For the text-containing cell, return its midpoint in [X, Y] coordinate format. 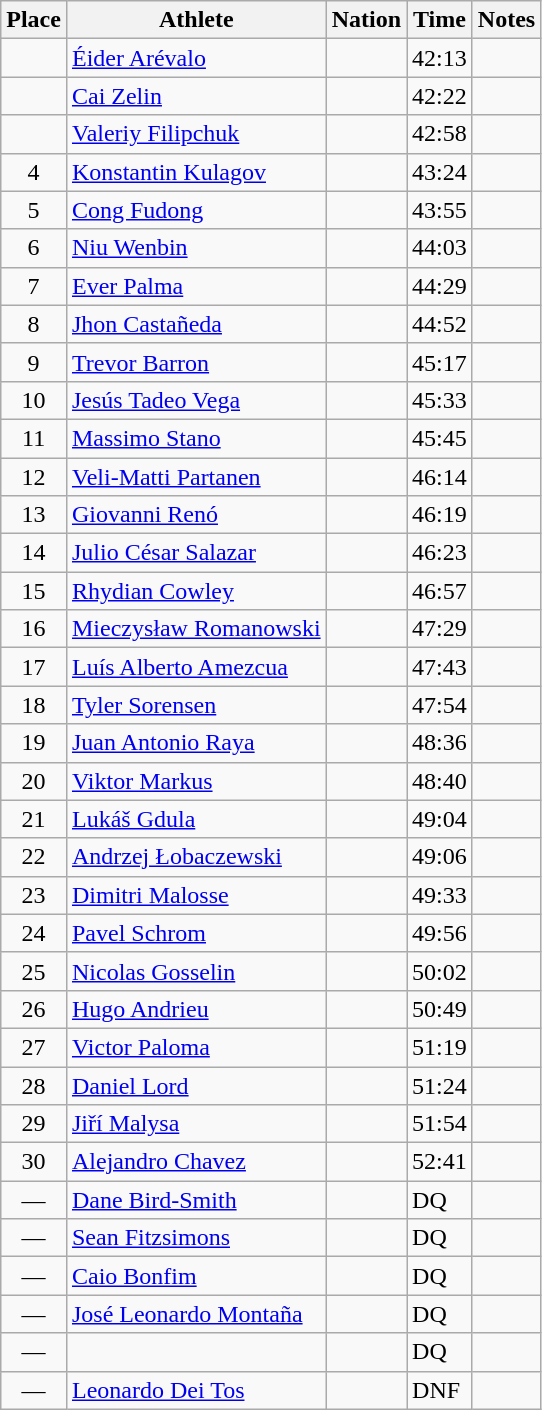
Julio César Salazar [196, 553]
Victor Paloma [196, 1047]
5 [34, 210]
28 [34, 1085]
42:58 [440, 134]
Andrzej Łobaczewski [196, 857]
Cai Zelin [196, 96]
Leonardo Dei Tos [196, 1390]
Notes [506, 20]
47:29 [440, 629]
45:33 [440, 400]
49:56 [440, 933]
16 [34, 629]
7 [34, 286]
Ever Palma [196, 286]
Lukáš Gdula [196, 819]
47:54 [440, 705]
27 [34, 1047]
25 [34, 971]
24 [34, 933]
52:41 [440, 1162]
Trevor Barron [196, 362]
Luís Alberto Amezcua [196, 667]
30 [34, 1162]
45:17 [440, 362]
49:04 [440, 819]
Juan Antonio Raya [196, 743]
51:24 [440, 1085]
23 [34, 895]
DNF [440, 1390]
Tyler Sorensen [196, 705]
Sean Fitzsimons [196, 1238]
Mieczysław Romanowski [196, 629]
48:36 [440, 743]
12 [34, 477]
49:33 [440, 895]
26 [34, 1009]
50:49 [440, 1009]
8 [34, 324]
44:03 [440, 248]
44:52 [440, 324]
Athlete [196, 20]
49:06 [440, 857]
48:40 [440, 781]
Alejandro Chavez [196, 1162]
15 [34, 591]
11 [34, 438]
Caio Bonfim [196, 1276]
Massimo Stano [196, 438]
46:23 [440, 553]
Place [34, 20]
43:55 [440, 210]
Hugo Andrieu [196, 1009]
Dane Bird-Smith [196, 1200]
6 [34, 248]
14 [34, 553]
47:43 [440, 667]
21 [34, 819]
Nation [366, 20]
Veli-Matti Partanen [196, 477]
Valeriy Filipchuk [196, 134]
42:22 [440, 96]
Jesús Tadeo Vega [196, 400]
18 [34, 705]
10 [34, 400]
20 [34, 781]
Nicolas Gosselin [196, 971]
Rhydian Cowley [196, 591]
46:14 [440, 477]
Niu Wenbin [196, 248]
51:54 [440, 1124]
Viktor Markus [196, 781]
46:19 [440, 515]
Time [440, 20]
17 [34, 667]
Cong Fudong [196, 210]
43:24 [440, 172]
4 [34, 172]
Giovanni Renó [196, 515]
9 [34, 362]
51:19 [440, 1047]
45:45 [440, 438]
José Leonardo Montaña [196, 1314]
19 [34, 743]
42:13 [440, 58]
50:02 [440, 971]
29 [34, 1124]
13 [34, 515]
Pavel Schrom [196, 933]
46:57 [440, 591]
Éider Arévalo [196, 58]
Jhon Castañeda [196, 324]
Konstantin Kulagov [196, 172]
Jiří Malysa [196, 1124]
44:29 [440, 286]
Dimitri Malosse [196, 895]
22 [34, 857]
Daniel Lord [196, 1085]
